Locate the cell with the specified text and output its [x, y] center coordinate. 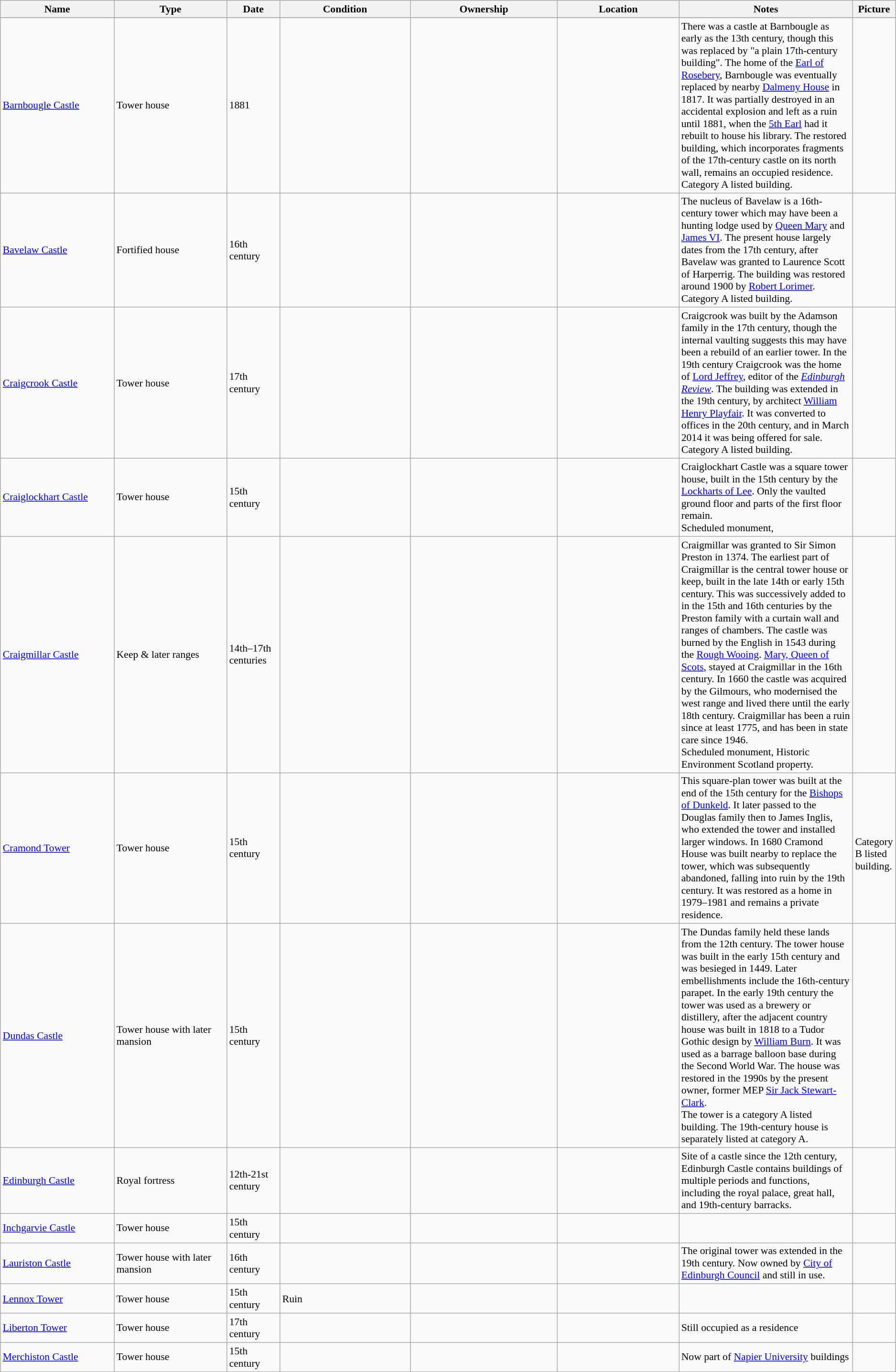
Picture [874, 9]
Notes [766, 9]
Edinburgh Castle [57, 1181]
Liberton Tower [57, 1328]
12th-21st century [253, 1181]
Dundas Castle [57, 1036]
Barnbougle Castle [57, 105]
Bavelaw Castle [57, 250]
Ownership [484, 9]
The original tower was extended in the 19th century. Now owned by City of Edinburgh Council and still in use. [766, 1263]
Condition [345, 9]
Name [57, 9]
Still occupied as a residence [766, 1328]
Inchgarvie Castle [57, 1228]
Type [171, 9]
Lennox Tower [57, 1298]
Ruin [345, 1298]
Fortified house [171, 250]
Craigmillar Castle [57, 654]
Now part of Napier University buildings [766, 1357]
Royal fortress [171, 1181]
Merchiston Castle [57, 1357]
Location [618, 9]
1881 [253, 105]
Category B listed building. [874, 848]
Craiglockhart Castle [57, 498]
Craigcrook Castle [57, 383]
14th–17th centuries [253, 654]
Keep & later ranges [171, 654]
Date [253, 9]
Lauriston Castle [57, 1263]
Cramond Tower [57, 848]
